Find where the given text appears and provide that cell's center as (x, y) coordinate. 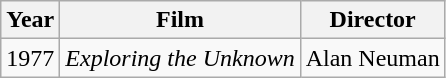
Film (180, 20)
1977 (30, 58)
Year (30, 20)
Exploring the Unknown (180, 58)
Director (372, 20)
Alan Neuman (372, 58)
